Identify which cell holds the provided text, then report its (x, y) central coordinate. 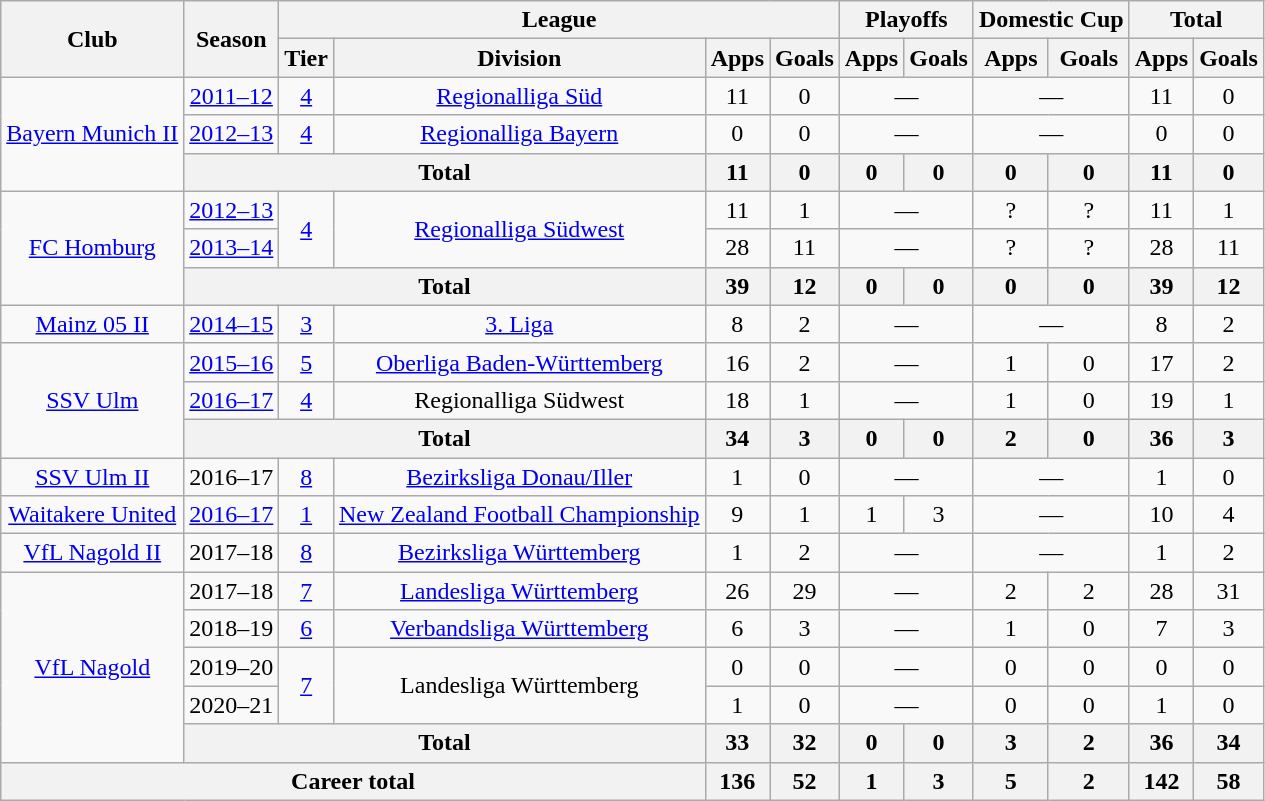
VfL Nagold II (92, 553)
Division (519, 58)
33 (737, 743)
SSV Ulm II (92, 477)
142 (1161, 781)
52 (805, 781)
3. Liga (519, 324)
2018–19 (232, 629)
58 (1229, 781)
9 (737, 515)
32 (805, 743)
18 (737, 400)
FC Homburg (92, 248)
Season (232, 39)
Verbandsliga Württemberg (519, 629)
31 (1229, 591)
2011–12 (232, 96)
Oberliga Baden-Württemberg (519, 362)
League (559, 20)
2019–20 (232, 667)
29 (805, 591)
VfL Nagold (92, 667)
Waitakere United (92, 515)
Playoffs (906, 20)
19 (1161, 400)
2015–16 (232, 362)
Career total (353, 781)
SSV Ulm (92, 400)
17 (1161, 362)
16 (737, 362)
2020–21 (232, 705)
2014–15 (232, 324)
2013–14 (232, 248)
Bezirksliga Donau/Iller (519, 477)
136 (737, 781)
26 (737, 591)
Club (92, 39)
10 (1161, 515)
Mainz 05 II (92, 324)
Regionalliga Süd (519, 96)
Bezirksliga Württemberg (519, 553)
Domestic Cup (1051, 20)
Bayern Munich II (92, 134)
Tier (306, 58)
Regionalliga Bayern (519, 134)
New Zealand Football Championship (519, 515)
